Scan for the cell matching the given text and deliver its [x, y] coordinate at center. 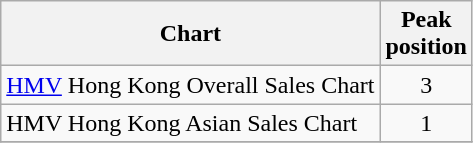
Peakposition [426, 34]
HMV Hong Kong Asian Sales Chart [190, 123]
1 [426, 123]
Chart [190, 34]
3 [426, 85]
HMV Hong Kong Overall Sales Chart [190, 85]
